Locate the cell with the specified text and output its [X, Y] center coordinate. 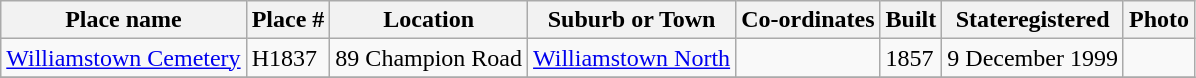
Co-ordinates [808, 20]
Williamstown Cemetery [124, 58]
1857 [911, 58]
9 December 1999 [1033, 58]
89 Champion Road [429, 58]
Stateregistered [1033, 20]
Williamstown North [632, 58]
Built [911, 20]
Place # [288, 20]
Suburb or Town [632, 20]
H1837 [288, 58]
Photo [1158, 20]
Place name [124, 20]
Location [429, 20]
